Output the [X, Y] coordinate of the center of the cell containing the given text.  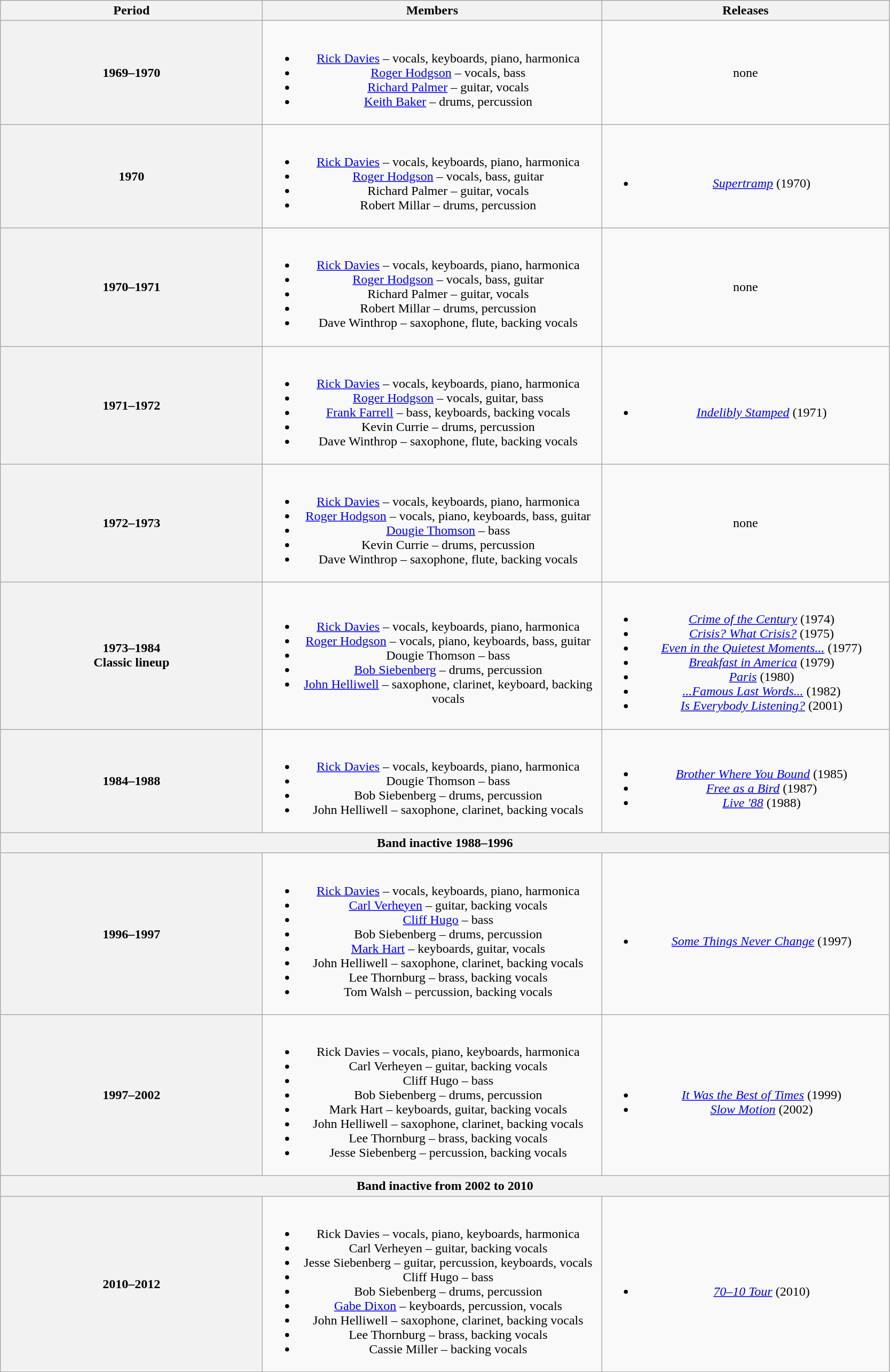
1971–1972 [131, 405]
1970 [131, 176]
70–10 Tour (2010) [745, 1284]
Some Things Never Change (1997) [745, 934]
1969–1970 [131, 73]
Members [432, 11]
It Was the Best of Times (1999)Slow Motion (2002) [745, 1095]
2010–2012 [131, 1284]
1970–1971 [131, 287]
Period [131, 11]
1972–1973 [131, 523]
Rick Davies – vocals, keyboards, piano, harmonicaRoger Hodgson – vocals, bassRichard Palmer – guitar, vocalsKeith Baker – drums, percussion [432, 73]
1996–1997 [131, 934]
Band inactive 1988–1996 [445, 843]
Releases [745, 11]
1973–1984Classic lineup [131, 656]
Rick Davies – vocals, keyboards, piano, harmonicaRoger Hodgson – vocals, bass, guitarRichard Palmer – guitar, vocalsRobert Millar – drums, percussion [432, 176]
1984–1988 [131, 781]
Indelibly Stamped (1971) [745, 405]
1997–2002 [131, 1095]
Brother Where You Bound (1985)Free as a Bird (1987)Live '88 (1988) [745, 781]
Supertramp (1970) [745, 176]
Band inactive from 2002 to 2010 [445, 1186]
